Detect which cell encompasses the target text, then output its (x, y) center coordinate. 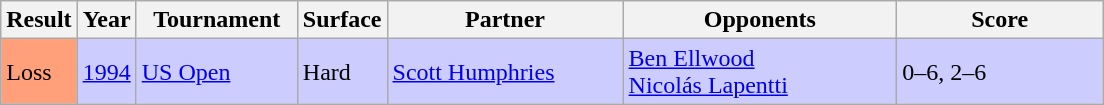
Score (1000, 20)
Hard (342, 72)
1994 (106, 72)
Tournament (216, 20)
0–6, 2–6 (1000, 72)
Surface (342, 20)
Loss (39, 72)
US Open (216, 72)
Year (106, 20)
Result (39, 20)
Scott Humphries (505, 72)
Opponents (760, 20)
Partner (505, 20)
Ben Ellwood Nicolás Lapentti (760, 72)
